Pinpoint the cell where the given text exists, returning its (X, Y) midpoint coordinate. 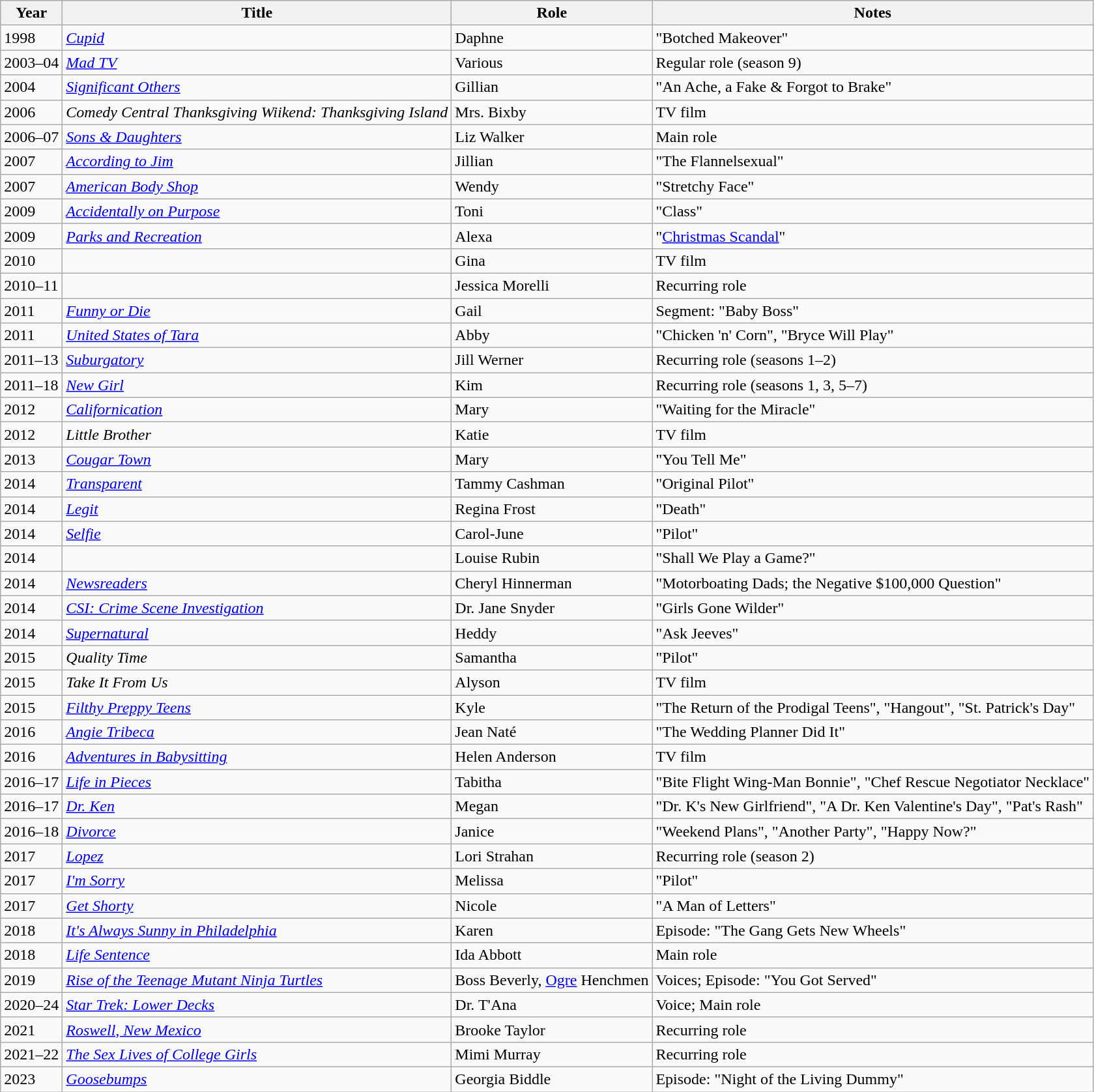
Notes (873, 13)
Gail (552, 311)
"You Tell Me" (873, 459)
Role (552, 13)
"An Ache, a Fake & Forgot to Brake" (873, 87)
Selfie (257, 534)
Californication (257, 410)
2010–11 (31, 285)
Mimi Murray (552, 1054)
Jillian (552, 162)
Lori Strahan (552, 856)
Divorce (257, 831)
Alyson (552, 682)
Toni (552, 211)
2020–24 (31, 1005)
Jessica Morelli (552, 285)
Voices; Episode: "You Got Served" (873, 980)
"Ask Jeeves" (873, 633)
Abby (552, 336)
"A Man of Letters" (873, 906)
Jean Naté (552, 732)
Title (257, 13)
Adventures in Babysitting (257, 757)
"Original Pilot" (873, 484)
Angie Tribeca (257, 732)
2013 (31, 459)
Rise of the Teenage Mutant Ninja Turtles (257, 980)
Mad TV (257, 63)
Take It From Us (257, 682)
2010 (31, 261)
2023 (31, 1079)
Dr. T'Ana (552, 1005)
Recurring role (seasons 1–2) (873, 360)
Megan (552, 807)
2006–07 (31, 137)
Recurring role (seasons 1, 3, 5–7) (873, 385)
Parks and Recreation (257, 236)
"Chicken 'n' Corn", "Bryce Will Play" (873, 336)
Significant Others (257, 87)
Boss Beverly, Ogre Henchmen (552, 980)
Supernatural (257, 633)
Roswell, New Mexico (257, 1029)
Regina Frost (552, 509)
2006 (31, 112)
"Shall We Play a Game?" (873, 558)
American Body Shop (257, 186)
Suburgatory (257, 360)
United States of Tara (257, 336)
"Weekend Plans", "Another Party", "Happy Now?" (873, 831)
Heddy (552, 633)
Life in Pieces (257, 782)
Samantha (552, 657)
Melissa (552, 881)
"Botched Makeover" (873, 38)
"The Wedding Planner Did It" (873, 732)
Sons & Daughters (257, 137)
2021 (31, 1029)
"Stretchy Face" (873, 186)
Cougar Town (257, 459)
Cupid (257, 38)
Episode: "The Gang Gets New Wheels" (873, 930)
Wendy (552, 186)
Segment: "Baby Boss" (873, 311)
Cheryl Hinnerman (552, 583)
Get Shorty (257, 906)
Goosebumps (257, 1079)
It's Always Sunny in Philadelphia (257, 930)
"Class" (873, 211)
"Waiting for the Miracle" (873, 410)
Year (31, 13)
Daphne (552, 38)
Accidentally on Purpose (257, 211)
Tabitha (552, 782)
Janice (552, 831)
Star Trek: Lower Decks (257, 1005)
"The Return of the Prodigal Teens", "Hangout", "St. Patrick's Day" (873, 707)
Dr. Ken (257, 807)
Katie (552, 435)
Liz Walker (552, 137)
Little Brother (257, 435)
"Bite Flight Wing-Man Bonnie", "Chef Rescue Negotiator Necklace" (873, 782)
CSI: Crime Scene Investigation (257, 608)
Alexa (552, 236)
Mrs. Bixby (552, 112)
2011–13 (31, 360)
Life Sentence (257, 955)
Lopez (257, 856)
"The Flannelsexual" (873, 162)
The Sex Lives of College Girls (257, 1054)
Georgia Biddle (552, 1079)
"Death" (873, 509)
Voice; Main role (873, 1005)
Filthy Preppy Teens (257, 707)
"Motorboating Dads; the Negative $100,000 Question" (873, 583)
2004 (31, 87)
2011–18 (31, 385)
Karen (552, 930)
Dr. Jane Snyder (552, 608)
Nicole (552, 906)
"Christmas Scandal" (873, 236)
Transparent (257, 484)
Various (552, 63)
Helen Anderson (552, 757)
2003–04 (31, 63)
I'm Sorry (257, 881)
2016–18 (31, 831)
Comedy Central Thanksgiving Wiikend: Thanksgiving Island (257, 112)
Gillian (552, 87)
Newsreaders (257, 583)
"Girls Gone Wilder" (873, 608)
Funny or Die (257, 311)
Tammy Cashman (552, 484)
Regular role (season 9) (873, 63)
Quality Time (257, 657)
Louise Rubin (552, 558)
1998 (31, 38)
Legit (257, 509)
New Girl (257, 385)
Brooke Taylor (552, 1029)
Carol-June (552, 534)
2019 (31, 980)
Ida Abbott (552, 955)
Episode: "Night of the Living Dummy" (873, 1079)
Gina (552, 261)
"Dr. K's New Girlfriend", "A Dr. Ken Valentine's Day", "Pat's Rash" (873, 807)
Recurring role (season 2) (873, 856)
2021–22 (31, 1054)
Kim (552, 385)
Jill Werner (552, 360)
Kyle (552, 707)
According to Jim (257, 162)
